Pinpoint the cell where the given text exists, returning its (x, y) midpoint coordinate. 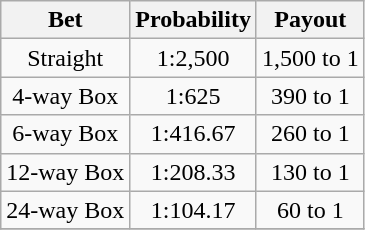
Bet (66, 20)
1:625 (194, 96)
1,500 to 1 (310, 58)
130 to 1 (310, 172)
Straight (66, 58)
1:416.67 (194, 134)
6-way Box (66, 134)
Payout (310, 20)
60 to 1 (310, 210)
260 to 1 (310, 134)
1:208.33 (194, 172)
390 to 1 (310, 96)
24-way Box (66, 210)
4-way Box (66, 96)
Probability (194, 20)
1:104.17 (194, 210)
1:2,500 (194, 58)
12-way Box (66, 172)
